Extract the (x, y) coordinate from the center of the cell holding the provided text.  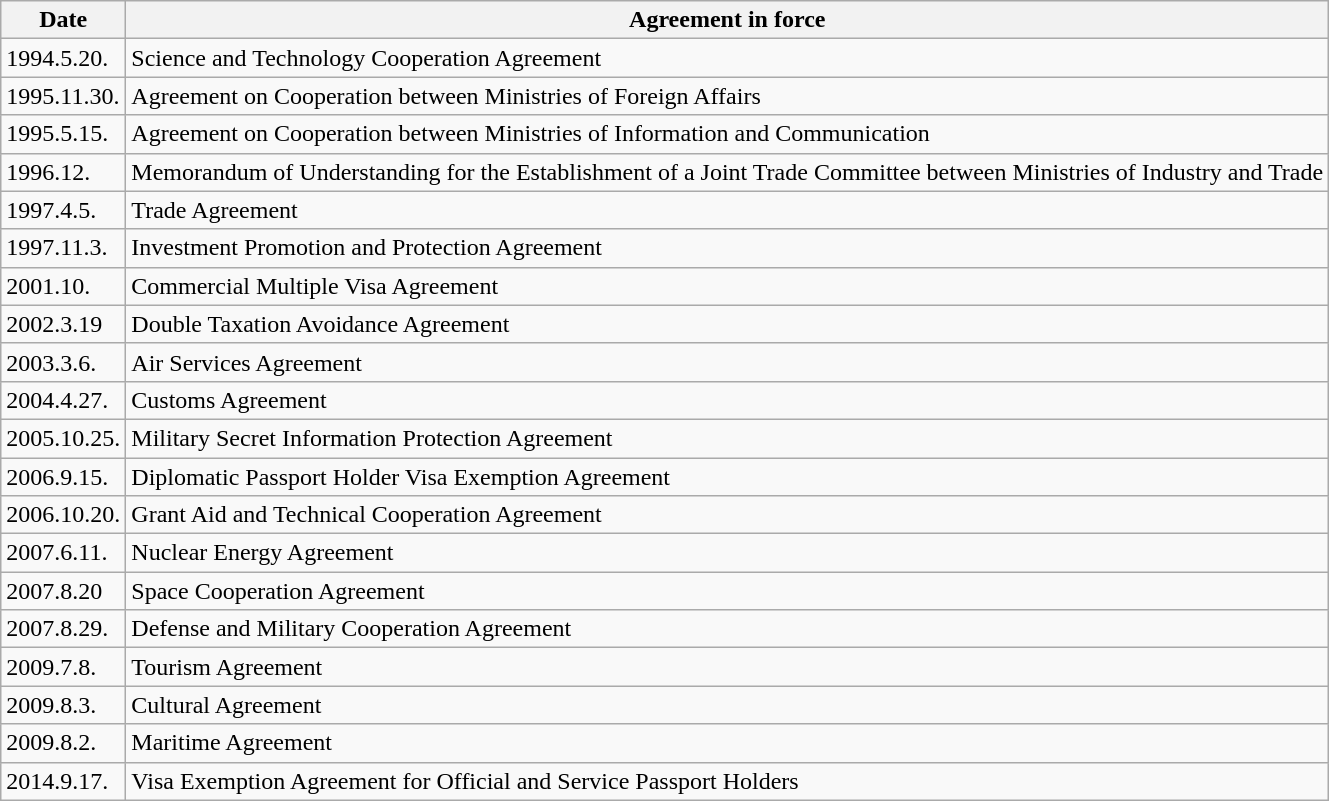
Space Cooperation Agreement (728, 591)
2009.7.8. (64, 667)
Cultural Agreement (728, 705)
2009.8.3. (64, 705)
Tourism Agreement (728, 667)
1994.5.20. (64, 58)
2007.8.20 (64, 591)
2006.10.20. (64, 515)
Grant Aid and Technical Cooperation Agreement (728, 515)
Agreement on Cooperation between Ministries of Foreign Affairs (728, 96)
2002.3.19 (64, 324)
Maritime Agreement (728, 743)
1995.11.30. (64, 96)
Trade Agreement (728, 210)
1997.4.5. (64, 210)
Military Secret Information Protection Agreement (728, 438)
Customs Agreement (728, 400)
Date (64, 20)
Visa Exemption Agreement for Official and Service Passport Holders (728, 781)
2001.10. (64, 286)
Diplomatic Passport Holder Visa Exemption Agreement (728, 477)
2005.10.25. (64, 438)
Defense and Military Cooperation Agreement (728, 629)
1996.12. (64, 172)
Investment Promotion and Protection Agreement (728, 248)
Air Services Agreement (728, 362)
Commercial Multiple Visa Agreement (728, 286)
Agreement on Cooperation between Ministries of Information and Communication (728, 134)
Nuclear Energy Agreement (728, 553)
1995.5.15. (64, 134)
2009.8.2. (64, 743)
2007.6.11. (64, 553)
Agreement in force (728, 20)
Double Taxation Avoidance Agreement (728, 324)
2007.8.29. (64, 629)
2014.9.17. (64, 781)
2006.9.15. (64, 477)
Science and Technology Cooperation Agreement (728, 58)
Memorandum of Understanding for the Establishment of a Joint Trade Committee between Ministries of Industry and Trade (728, 172)
2003.3.6. (64, 362)
1997.11.3. (64, 248)
2004.4.27. (64, 400)
